For the text-containing cell, return its midpoint in (x, y) coordinate format. 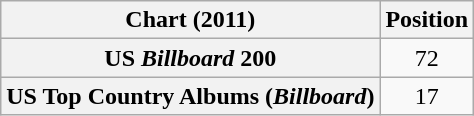
Position (427, 20)
US Billboard 200 (190, 58)
72 (427, 58)
17 (427, 96)
Chart (2011) (190, 20)
US Top Country Albums (Billboard) (190, 96)
